Return the (x, y) coordinate for the center point of the cell that contains the specified text.  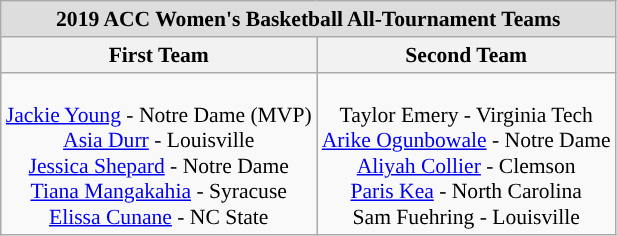
Taylor Emery - Virginia Tech Arike Ogunbowale - Notre Dame Aliyah Collier - Clemson Paris Kea - North Carolina Sam Fuehring - Louisville (466, 154)
2019 ACC Women's Basketball All-Tournament Teams (308, 19)
Second Team (466, 55)
Jackie Young - Notre Dame (MVP) Asia Durr - Louisville Jessica Shepard - Notre Dame Tiana Mangakahia - Syracuse Elissa Cunane - NC State (159, 154)
First Team (159, 55)
